Extract the [x, y] coordinate from the center of the cell holding the provided text.  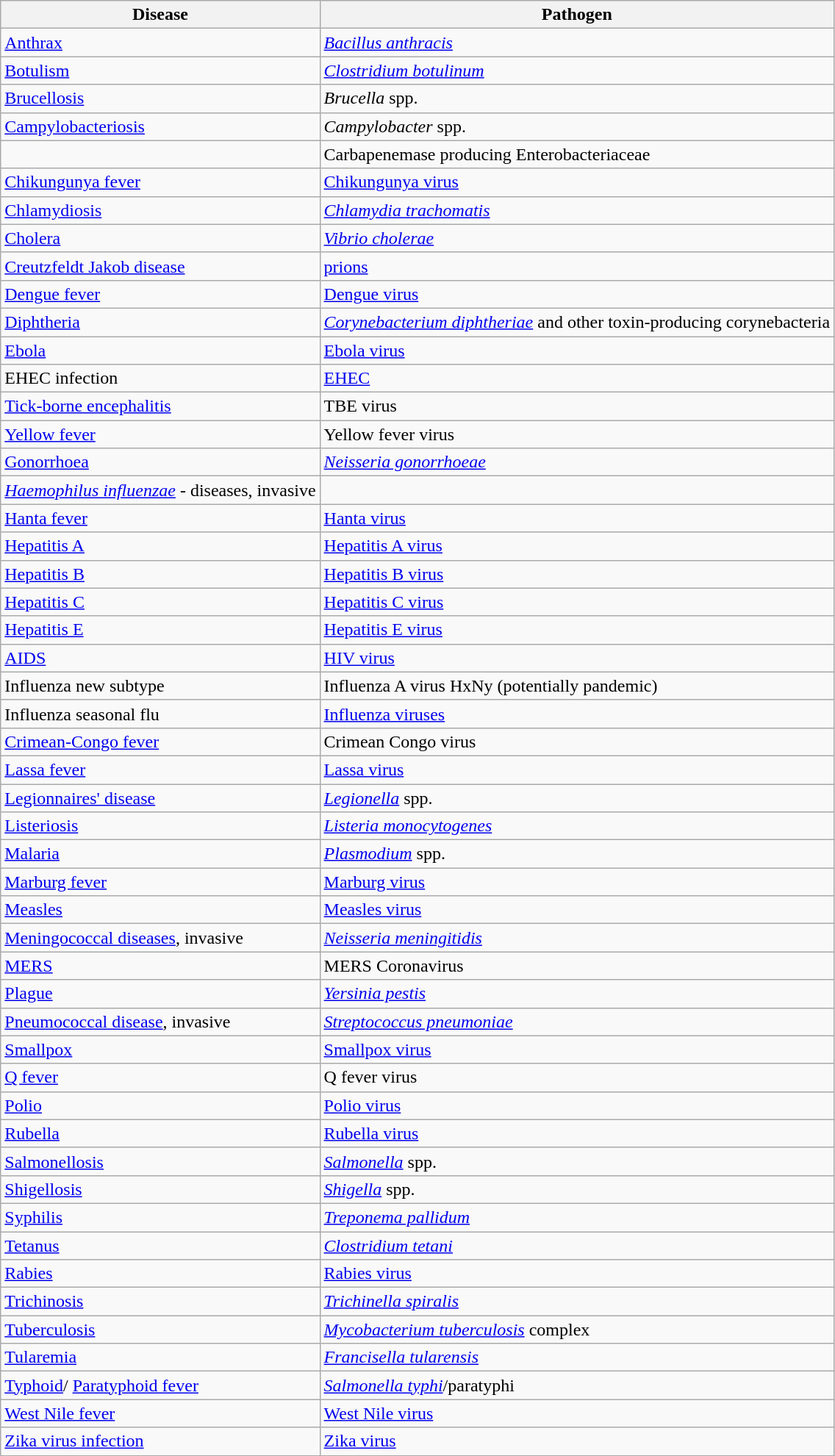
Creutzfeldt Jakob disease [160, 266]
Smallpox [160, 1050]
MERS [160, 966]
Yersinia pestis [577, 994]
Clostridium botulinum [577, 71]
Measles virus [577, 910]
Lassa fever [160, 770]
Hepatitis B [160, 574]
Treponema pallidum [577, 1217]
Cholera [160, 238]
Hanta virus [577, 518]
Chlamydia trachomatis [577, 210]
Gonorrhoea [160, 462]
Hepatitis E virus [577, 630]
Brucellosis [160, 98]
Rabies virus [577, 1274]
Zika virus infection [160, 1441]
prions [577, 266]
Botulism [160, 71]
EHEC infection [160, 379]
Tuberculosis [160, 1330]
Yellow fever [160, 434]
Polio virus [577, 1105]
Brucella spp. [577, 98]
Mycobacterium tuberculosis complex [577, 1330]
Chikungunya virus [577, 182]
Hepatitis A virus [577, 546]
Hepatitis C [160, 602]
Legionella spp. [577, 797]
Typhoid/ Paratyphoid fever [160, 1385]
Plague [160, 994]
Dengue virus [577, 294]
Salmonella typhi/paratyphi [577, 1385]
Ebola virus [577, 351]
Rubella virus [577, 1133]
Polio [160, 1105]
Hepatitis E [160, 630]
Dengue fever [160, 294]
Chlamydiosis [160, 210]
AIDS [160, 658]
Marburg fever [160, 882]
Hepatitis A [160, 546]
Carbapenemase producing Enterobacteriaceae [577, 154]
Listeria monocytogenes [577, 826]
Pathogen [577, 15]
Salmonella spp. [577, 1161]
Pneumococcal disease, invasive [160, 1022]
Tularemia [160, 1358]
Influenza new subtype [160, 686]
Marburg virus [577, 882]
Zika virus [577, 1441]
Rabies [160, 1274]
HIV virus [577, 658]
Q fever virus [577, 1077]
Ebola [160, 351]
Campylobacter spp. [577, 126]
Rubella [160, 1133]
West Nile fever [160, 1413]
Vibrio cholerae [577, 238]
Plasmodium spp. [577, 854]
Tick-borne encephalitis [160, 406]
Q fever [160, 1077]
Hepatitis C virus [577, 602]
West Nile virus [577, 1413]
Crimean Congo virus [577, 742]
Influenza A virus HxNy (potentially pandemic) [577, 686]
Shigella spp. [577, 1189]
TBE virus [577, 406]
Francisella tularensis [577, 1358]
Trichinella spiralis [577, 1302]
Crimean-Congo fever [160, 742]
Smallpox virus [577, 1050]
Corynebacterium diphtheriae and other toxin-producing corynebacteria [577, 322]
EHEC [577, 379]
Clostridium tetani [577, 1246]
Legionnaires' disease [160, 797]
Disease [160, 15]
Trichinosis [160, 1302]
Streptococcus pneumoniae [577, 1022]
Bacillus anthracis [577, 43]
Yellow fever virus [577, 434]
Neisseria gonorrhoeae [577, 462]
Measles [160, 910]
Listeriosis [160, 826]
Influenza seasonal flu [160, 714]
Shigellosis [160, 1189]
Campylobacteriosis [160, 126]
MERS Coronavirus [577, 966]
Tetanus [160, 1246]
Hepatitis B virus [577, 574]
Neisseria meningitidis [577, 938]
Influenza viruses [577, 714]
Lassa virus [577, 770]
Haemophilus influenzae - diseases, invasive [160, 490]
Chikungunya fever [160, 182]
Malaria [160, 854]
Syphilis [160, 1217]
Anthrax [160, 43]
Hanta fever [160, 518]
Diphtheria [160, 322]
Meningococcal diseases, invasive [160, 938]
Salmonellosis [160, 1161]
